Pinpoint the cell where the given text exists, returning its (X, Y) midpoint coordinate. 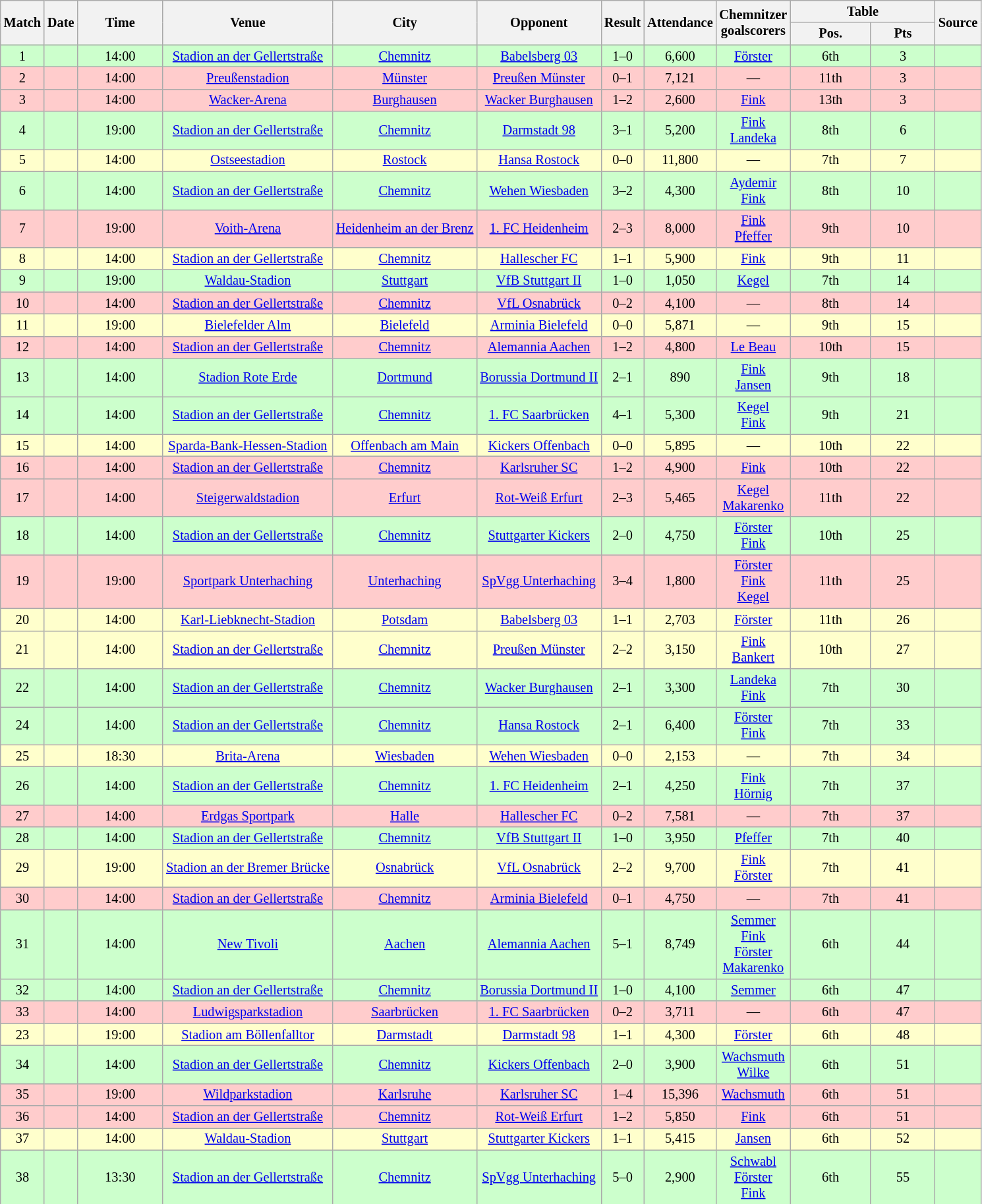
Stadion am Böllenfalltor (248, 1035)
55 (903, 1177)
5,200 (680, 130)
Fink Förster (754, 868)
Pos. (830, 34)
Venue (248, 22)
Osnabrück (405, 868)
Le Beau (754, 347)
5–0 (622, 1177)
5,900 (680, 258)
23 (22, 1035)
2,600 (680, 100)
Bielefeld (405, 325)
18:30 (120, 756)
5,465 (680, 498)
Kegel (754, 281)
Fink Landeka (754, 130)
Fink Hörnig (754, 786)
3,950 (680, 838)
Attendance (680, 22)
Schwabl Förster Fink (754, 1177)
3,300 (680, 687)
5,415 (680, 1139)
4,250 (680, 786)
48 (903, 1035)
Match (22, 22)
38 (22, 1177)
8 (22, 258)
3–4 (622, 581)
Chemnitzer goalscorers (754, 22)
Stadion an der Bremer Brücke (248, 868)
Steigerwaldstadion (248, 498)
Darmstadt (405, 1035)
Preußenstadion (248, 78)
Pfeffer (754, 838)
5,871 (680, 325)
Wildparkstadion (248, 1095)
20 (22, 619)
5,300 (680, 415)
2 (22, 78)
Ludwigsparkstadion (248, 1012)
44 (903, 944)
3,900 (680, 1064)
Date (61, 22)
Wachsmuth Wilke (754, 1064)
City (405, 22)
Result (622, 22)
4 (22, 130)
28 (22, 838)
9,700 (680, 868)
Erdgas Sportpark (248, 816)
3–1 (622, 130)
4,800 (680, 347)
13th (830, 100)
16 (22, 467)
3,711 (680, 1012)
1,800 (680, 581)
Aachen (405, 944)
9 (22, 281)
Offenbach am Main (405, 445)
Potsdam (405, 619)
Kegel Makarenko (754, 498)
Sportpark Unterhaching (248, 581)
13:30 (120, 1177)
32 (22, 990)
Wacker-Arena (248, 100)
5,895 (680, 445)
36 (22, 1117)
1,050 (680, 281)
Brita-Arena (248, 756)
Burghausen (405, 100)
Opponent (539, 22)
15,396 (680, 1095)
13 (22, 378)
3–2 (622, 190)
24 (22, 726)
Aydemir Fink (754, 190)
Sparda-Bank-Hessen-Stadion (248, 445)
19 (22, 581)
Karl-Liebknecht-Stadion (248, 619)
Förster Fink Kegel (754, 581)
4,900 (680, 467)
Pts (903, 34)
2,703 (680, 619)
11,800 (680, 160)
Semmer Fink Förster Makarenko (754, 944)
8,749 (680, 944)
6,400 (680, 726)
40 (903, 838)
Münster (405, 78)
Halle (405, 816)
4–1 (622, 415)
Bielefelder Alm (248, 325)
2,900 (680, 1177)
2,153 (680, 756)
New Tivoli (248, 944)
Saarbrücken (405, 1012)
Stadion Rote Erde (248, 378)
Semmer (754, 990)
Time (120, 22)
Rostock (405, 160)
Voith-Arena (248, 229)
Wiesbaden (405, 756)
35 (22, 1095)
Karlsruhe (405, 1095)
3,150 (680, 650)
7,121 (680, 78)
Ostseestadion (248, 160)
29 (22, 868)
Erfurt (405, 498)
Wachsmuth (754, 1095)
5 (22, 160)
1–4 (622, 1095)
Landeka Fink (754, 687)
17 (22, 498)
Fink Jansen (754, 378)
Unterhaching (405, 581)
8,000 (680, 229)
Fink Pfeffer (754, 229)
1 (22, 56)
7,581 (680, 816)
31 (22, 944)
52 (903, 1139)
Heidenheim an der Brenz (405, 229)
Table (863, 11)
Source (958, 22)
12 (22, 347)
5,850 (680, 1117)
5–1 (622, 944)
890 (680, 378)
Jansen (754, 1139)
Kegel Fink (754, 415)
Fink Bankert (754, 650)
Dortmund (405, 378)
6,600 (680, 56)
